Determine the [x, y] coordinate at the center of the cell enclosing the given text.  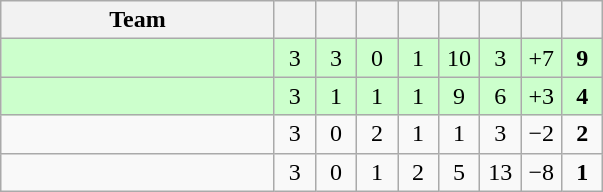
+3 [542, 96]
10 [460, 58]
5 [460, 172]
−8 [542, 172]
6 [500, 96]
+7 [542, 58]
13 [500, 172]
Team [138, 20]
4 [582, 96]
−2 [542, 134]
